For the text-containing cell, return its midpoint in (X, Y) coordinate format. 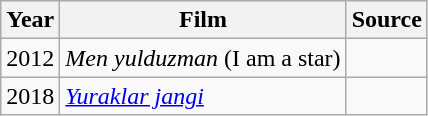
Men yulduzman (I am a star) (203, 58)
Source (386, 20)
Yuraklar jangi (203, 96)
2018 (30, 96)
2012 (30, 58)
Film (203, 20)
Year (30, 20)
